Determine the (X, Y) coordinate at the center of the cell enclosing the given text.  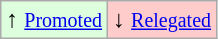
↓ Relegated (162, 20)
↑ Promoted (54, 20)
